Locate the cell with the specified text and output its (X, Y) center coordinate. 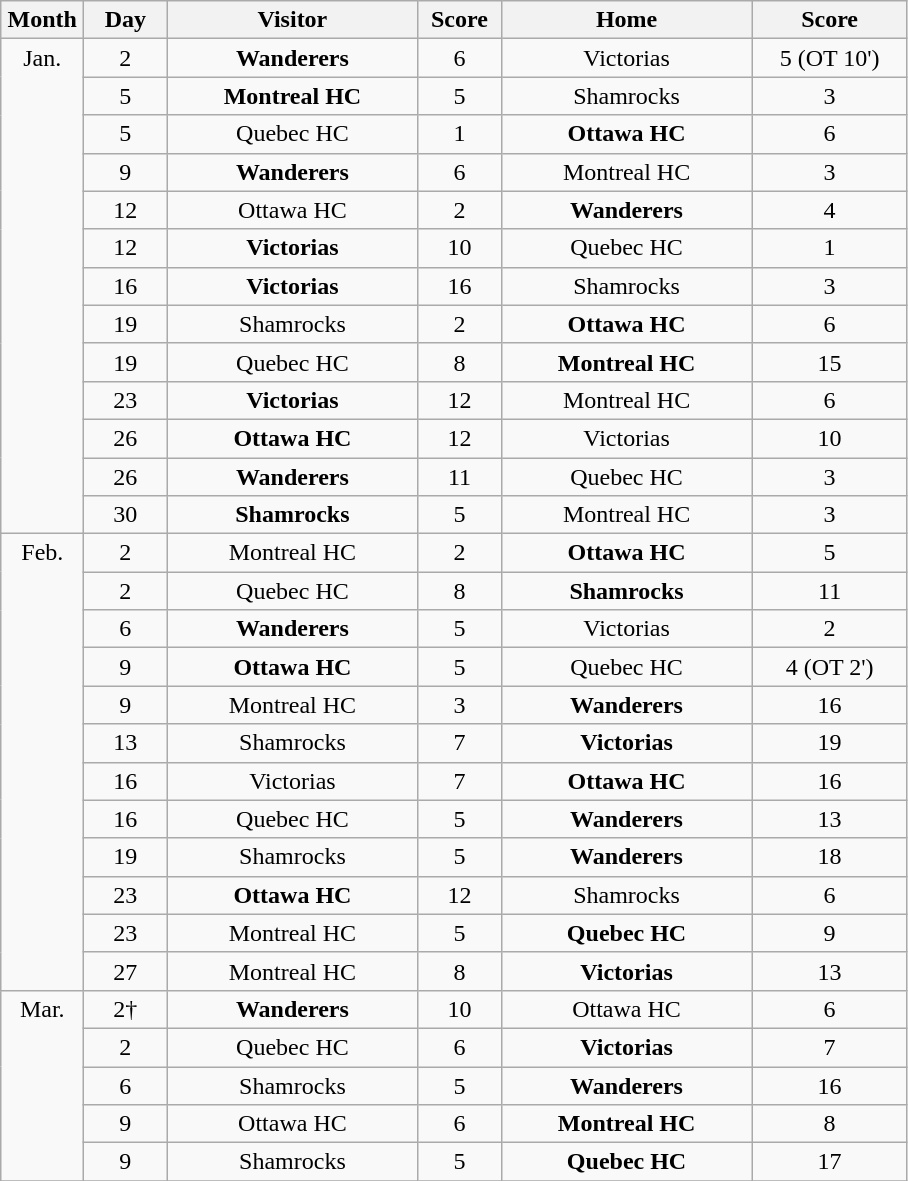
Home (626, 20)
15 (830, 362)
2† (126, 1009)
Feb. (42, 762)
27 (126, 971)
Jan. (42, 286)
17 (830, 1162)
Day (126, 20)
Mar. (42, 1085)
Month (42, 20)
4 (830, 210)
18 (830, 857)
4 (OT 2') (830, 667)
Visitor (292, 20)
30 (126, 515)
5 (OT 10') (830, 58)
